Determine the [X, Y] coordinate at the center of the cell enclosing the given text.  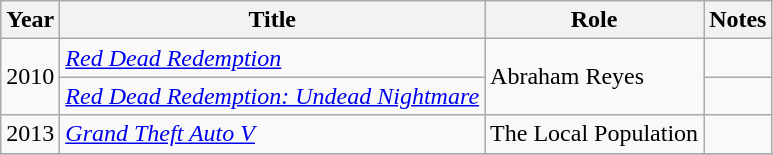
2013 [30, 134]
Role [594, 20]
Red Dead Redemption [272, 58]
Notes [738, 20]
2010 [30, 77]
Grand Theft Auto V [272, 134]
The Local Population [594, 134]
Abraham Reyes [594, 77]
Year [30, 20]
Title [272, 20]
Red Dead Redemption: Undead Nightmare [272, 96]
